Determine the [X, Y] coordinate at the center of the cell enclosing the given text.  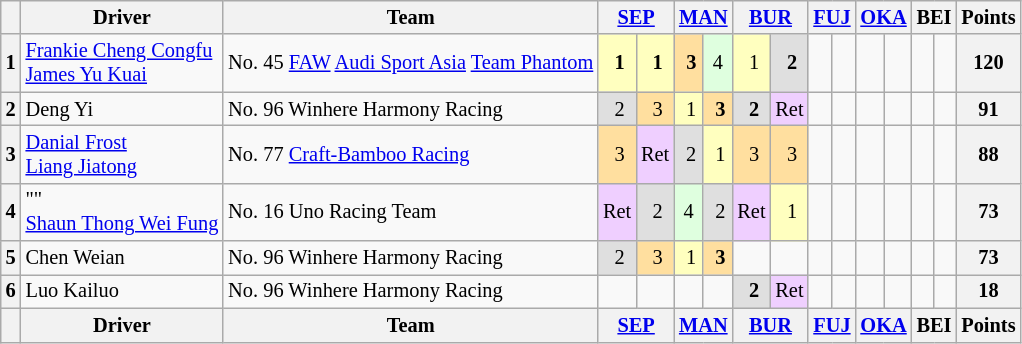
91 [988, 109]
No. 77 Craft-Bamboo Racing [410, 154]
Frankie Cheng Congfu James Yu Kuai [122, 63]
No. 45 FAW Audi Sport Asia Team Phantom [410, 63]
Deng Yi [122, 109]
No. 16 Uno Racing Team [410, 212]
Luo Kailuo [122, 291]
5 [11, 258]
Danial Frost Liang Jiatong [122, 154]
Chen Weian [122, 258]
120 [988, 63]
"" Shaun Thong Wei Fung [122, 212]
18 [988, 291]
6 [11, 291]
88 [988, 154]
